Output the (X, Y) coordinate of the center of the cell containing the given text.  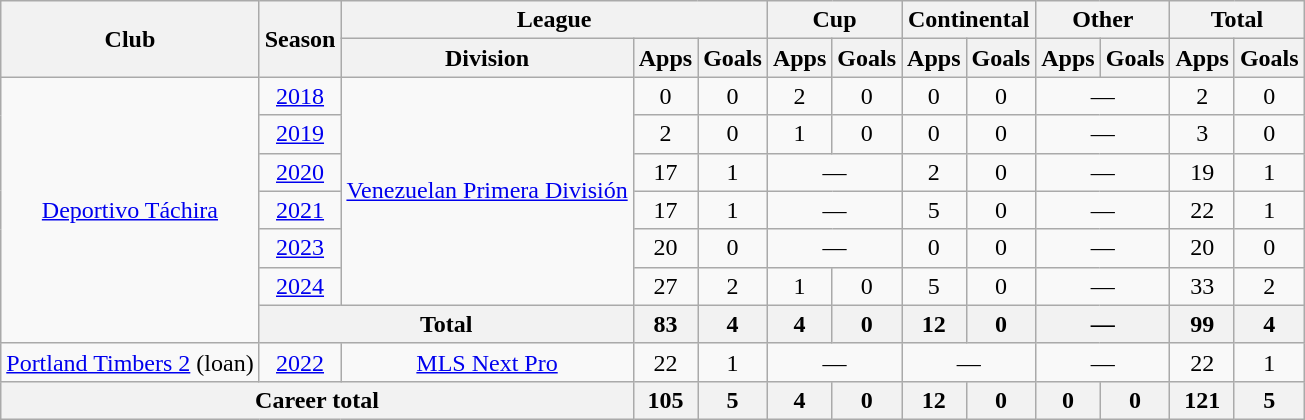
Continental (969, 20)
League (554, 20)
2021 (300, 210)
19 (1202, 172)
2018 (300, 96)
Club (130, 39)
2022 (300, 362)
2023 (300, 248)
MLS Next Pro (487, 362)
Cup (834, 20)
83 (665, 324)
105 (665, 400)
33 (1202, 286)
2020 (300, 172)
Venezuelan Primera División (487, 191)
Other (1103, 20)
2019 (300, 134)
2024 (300, 286)
121 (1202, 400)
Season (300, 39)
Portland Timbers 2 (loan) (130, 362)
3 (1202, 134)
Deportivo Táchira (130, 210)
Division (487, 58)
27 (665, 286)
99 (1202, 324)
Career total (317, 400)
